From the cell containing the given text, extract its center point as [x, y] coordinate. 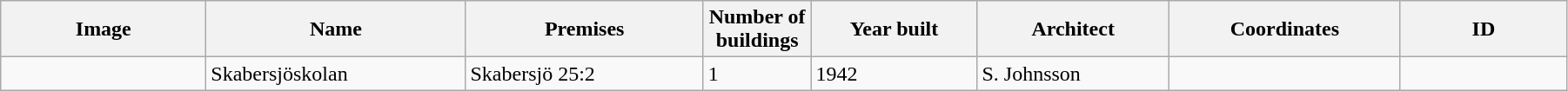
1942 [895, 74]
Architect [1073, 29]
Image [104, 29]
Year built [895, 29]
1 [757, 74]
ID [1483, 29]
Skabersjö 25:2 [585, 74]
Number ofbuildings [757, 29]
S. Johnsson [1073, 74]
Premises [585, 29]
Name [336, 29]
Coordinates [1284, 29]
Skabersjöskolan [336, 74]
